Extract the (X, Y) coordinate from the center of the cell holding the provided text.  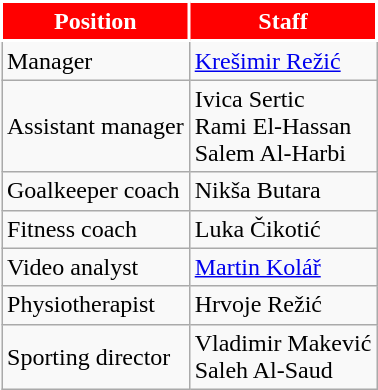
Fitness coach (96, 229)
Krešimir Režić (283, 60)
Ivica Sertic Rami El-Hassan Salem Al-Harbi (283, 126)
Assistant manager (96, 126)
Hrvoje Režić (283, 305)
Staff (283, 22)
Manager (96, 60)
Position (96, 22)
Vladimir Makević Saleh Al-Saud (283, 356)
Video analyst (96, 267)
Martin Kolář (283, 267)
Goalkeeper coach (96, 191)
Physiotherapist (96, 305)
Sporting director (96, 356)
Luka Čikotić (283, 229)
Nikša Butara (283, 191)
